Detect which cell encompasses the target text, then output its [X, Y] center coordinate. 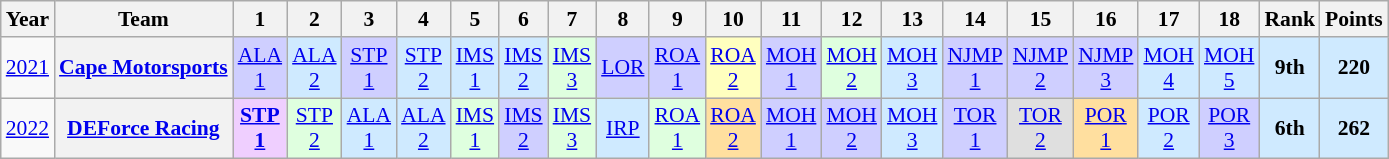
Year [28, 19]
3 [369, 19]
POR3 [1230, 128]
12 [852, 19]
NJMP2 [1040, 68]
Team [144, 19]
Points [1354, 19]
Rank [1290, 19]
17 [1168, 19]
15 [1040, 19]
NJMP1 [974, 68]
14 [974, 19]
262 [1354, 128]
MOH4 [1168, 68]
18 [1230, 19]
TOR2 [1040, 128]
13 [912, 19]
NJMP3 [1106, 68]
7 [572, 19]
8 [622, 19]
2 [314, 19]
IRP [622, 128]
DEForce Racing [144, 128]
MOH5 [1230, 68]
LOR [622, 68]
Cape Motorsports [144, 68]
2022 [28, 128]
6 [524, 19]
2021 [28, 68]
16 [1106, 19]
5 [476, 19]
10 [733, 19]
220 [1354, 68]
1 [260, 19]
11 [792, 19]
4 [423, 19]
6th [1290, 128]
TOR1 [974, 128]
9 [677, 19]
POR1 [1106, 128]
9th [1290, 68]
POR2 [1168, 128]
